Extract the [X, Y] coordinate from the center of the cell holding the provided text.  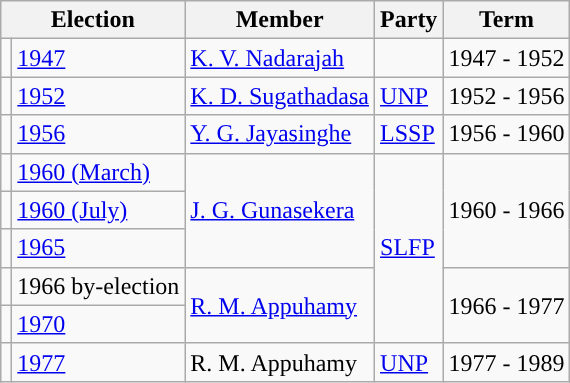
SLFP [409, 248]
LSSP [409, 134]
1947 [98, 58]
K. V. Nadarajah [280, 58]
1960 (March) [98, 172]
1977 - 1989 [506, 362]
1965 [98, 248]
1947 - 1952 [506, 58]
1977 [98, 362]
1960 - 1966 [506, 210]
1966 - 1977 [506, 305]
Y. G. Jayasinghe [280, 134]
Election [93, 20]
1952 - 1956 [506, 96]
1966 by-election [98, 286]
Member [280, 20]
Party [409, 20]
1960 (July) [98, 210]
1970 [98, 324]
K. D. Sugathadasa [280, 96]
J. G. Gunasekera [280, 210]
1952 [98, 96]
1956 - 1960 [506, 134]
Term [506, 20]
1956 [98, 134]
